Return (X, Y) of the center of cell containing provided text 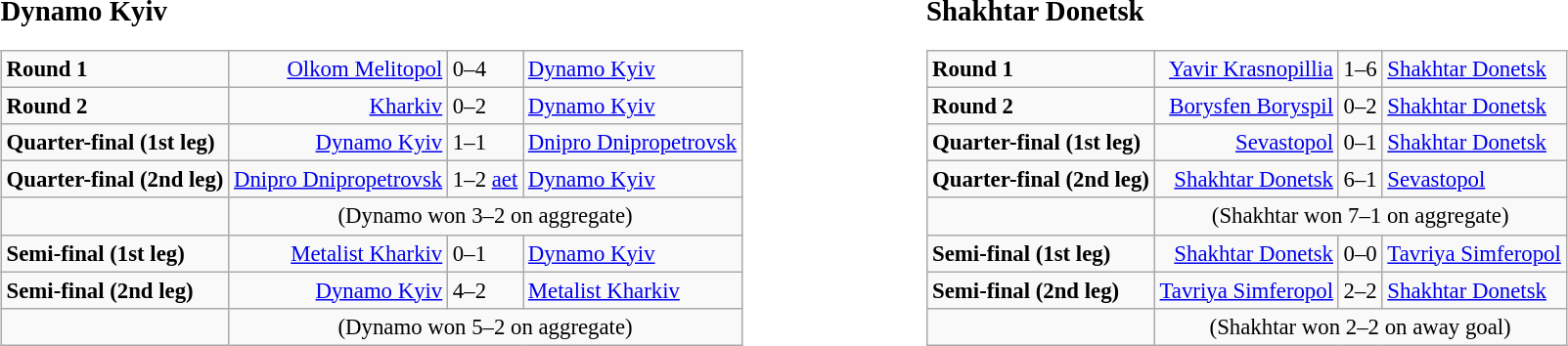
0–0 (1360, 253)
(Dynamo won 3–2 on aggregate) (485, 216)
1–2 aet (485, 180)
(Shakhtar won 7–1 on aggregate) (1360, 216)
Olkom Melitopol (338, 69)
1–6 (1360, 69)
(Dynamo won 5–2 on aggregate) (485, 326)
6–1 (1360, 180)
(Shakhtar won 2–2 on away goal) (1360, 326)
2–2 (1360, 290)
Kharkiv (338, 107)
Yavir Krasnopillia (1246, 69)
0–4 (485, 69)
4–2 (485, 290)
Borysfen Boryspil (1246, 107)
1–1 (485, 143)
